Find where the given text appears and provide that cell's center as [x, y] coordinate. 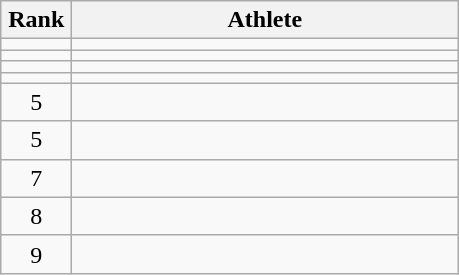
8 [36, 216]
9 [36, 254]
Rank [36, 20]
Athlete [265, 20]
7 [36, 178]
